Scan for the cell matching the given text and deliver its [X, Y] coordinate at center. 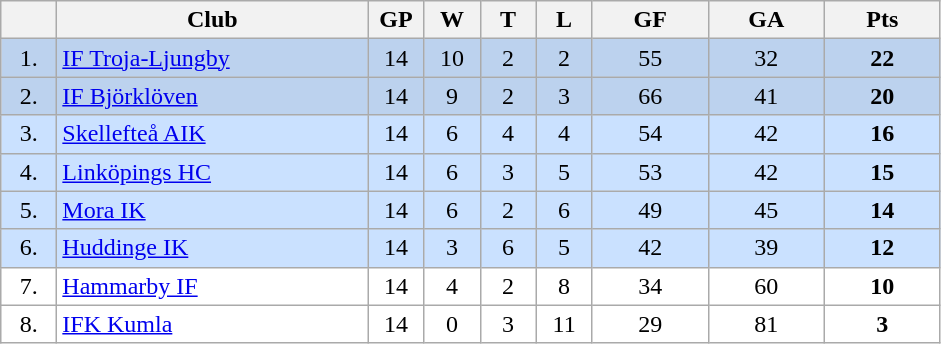
IFK Kumla [212, 324]
22 [882, 58]
12 [882, 248]
49 [650, 210]
W [452, 20]
0 [452, 324]
54 [650, 134]
3. [29, 134]
IF Björklöven [212, 96]
15 [882, 172]
34 [650, 286]
60 [766, 286]
Club [212, 20]
Pts [882, 20]
53 [650, 172]
GF [650, 20]
Linköpings HC [212, 172]
Skellefteå AIK [212, 134]
1. [29, 58]
L [564, 20]
T [508, 20]
Mora IK [212, 210]
20 [882, 96]
11 [564, 324]
GA [766, 20]
16 [882, 134]
39 [766, 248]
81 [766, 324]
32 [766, 58]
4. [29, 172]
2. [29, 96]
66 [650, 96]
8 [564, 286]
9 [452, 96]
Huddinge IK [212, 248]
55 [650, 58]
45 [766, 210]
Hammarby IF [212, 286]
GP [396, 20]
7. [29, 286]
5. [29, 210]
IF Troja-Ljungby [212, 58]
41 [766, 96]
6. [29, 248]
29 [650, 324]
8. [29, 324]
